For the text-containing cell, return its midpoint in (X, Y) coordinate format. 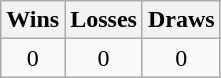
Losses (104, 20)
Wins (33, 20)
Draws (181, 20)
